For the text-containing cell, return its midpoint in (X, Y) coordinate format. 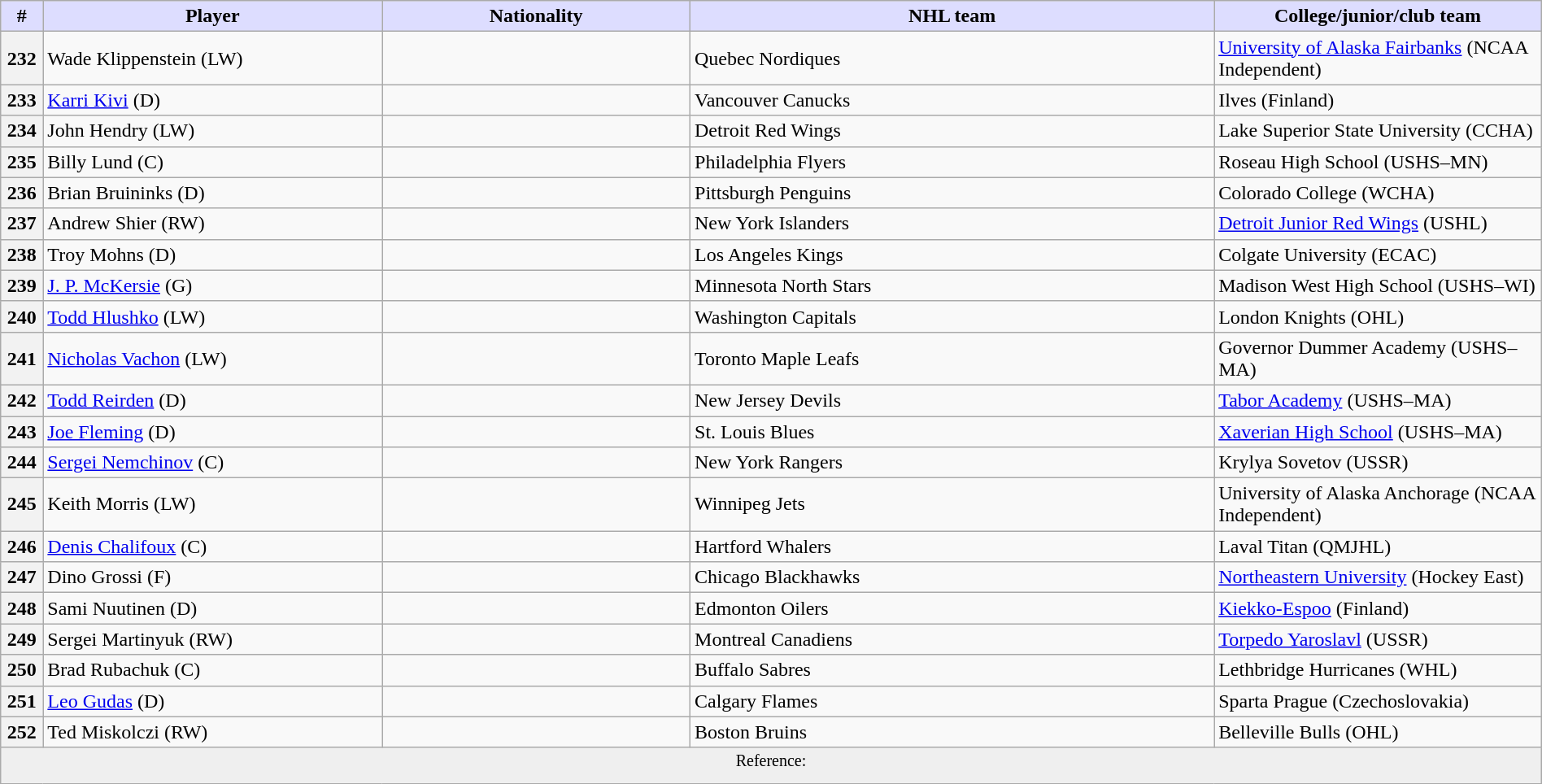
Billy Lund (C) (213, 162)
247 (22, 577)
Colorado College (WCHA) (1378, 193)
# (22, 16)
Joe Fleming (D) (213, 432)
241 (22, 358)
Vancouver Canucks (952, 100)
Buffalo Sabres (952, 670)
245 (22, 504)
Andrew Shier (RW) (213, 224)
Northeastern University (Hockey East) (1378, 577)
Laval Titan (QMJHL) (1378, 547)
Governor Dummer Academy (USHS–MA) (1378, 358)
Detroit Junior Red Wings (USHL) (1378, 224)
Xaverian High School (USHS–MA) (1378, 432)
Brad Rubachuk (C) (213, 670)
Sparta Prague (Czechoslovakia) (1378, 701)
Torpedo Yaroslavl (USSR) (1378, 639)
237 (22, 224)
Chicago Blackhawks (952, 577)
Sami Nuutinen (D) (213, 608)
New York Islanders (952, 224)
University of Alaska Fairbanks (NCAA Independent) (1378, 59)
236 (22, 193)
Boston Bruins (952, 732)
New Jersey Devils (952, 400)
Lake Superior State University (CCHA) (1378, 131)
Sergei Martinyuk (RW) (213, 639)
Keith Morris (LW) (213, 504)
Roseau High School (USHS–MN) (1378, 162)
Troy Mohns (D) (213, 255)
New York Rangers (952, 463)
Lethbridge Hurricanes (WHL) (1378, 670)
Philadelphia Flyers (952, 162)
Leo Gudas (D) (213, 701)
Sergei Nemchinov (C) (213, 463)
London Knights (OHL) (1378, 316)
Karri Kivi (D) (213, 100)
Wade Klippenstein (LW) (213, 59)
Quebec Nordiques (952, 59)
Dino Grossi (F) (213, 577)
Madison West High School (USHS–WI) (1378, 285)
College/junior/club team (1378, 16)
Krylya Sovetov (USSR) (1378, 463)
Los Angeles Kings (952, 255)
251 (22, 701)
Nicholas Vachon (LW) (213, 358)
Ilves (Finland) (1378, 100)
235 (22, 162)
234 (22, 131)
Ted Miskolczi (RW) (213, 732)
252 (22, 732)
243 (22, 432)
Tabor Academy (USHS–MA) (1378, 400)
248 (22, 608)
Denis Chalifoux (C) (213, 547)
Brian Bruininks (D) (213, 193)
250 (22, 670)
244 (22, 463)
John Hendry (LW) (213, 131)
Nationality (537, 16)
Todd Hlushko (LW) (213, 316)
233 (22, 100)
Belleville Bulls (OHL) (1378, 732)
249 (22, 639)
Kiekko-Espoo (Finland) (1378, 608)
240 (22, 316)
Pittsburgh Penguins (952, 193)
Todd Reirden (D) (213, 400)
Reference: (771, 766)
Colgate University (ECAC) (1378, 255)
239 (22, 285)
Calgary Flames (952, 701)
Player (213, 16)
238 (22, 255)
Hartford Whalers (952, 547)
Montreal Canadiens (952, 639)
Minnesota North Stars (952, 285)
Winnipeg Jets (952, 504)
Detroit Red Wings (952, 131)
232 (22, 59)
246 (22, 547)
University of Alaska Anchorage (NCAA Independent) (1378, 504)
242 (22, 400)
St. Louis Blues (952, 432)
Washington Capitals (952, 316)
J. P. McKersie (G) (213, 285)
Toronto Maple Leafs (952, 358)
Edmonton Oilers (952, 608)
NHL team (952, 16)
